Determine the (x, y) coordinate at the center of the cell enclosing the given text.  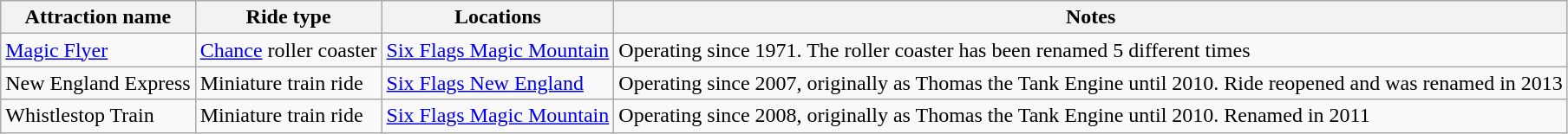
Attraction name (98, 17)
Locations (498, 17)
Whistlestop Train (98, 116)
New England Express (98, 83)
Ride type (288, 17)
Chance roller coaster (288, 50)
Magic Flyer (98, 50)
Operating since 2007, originally as Thomas the Tank Engine until 2010. Ride reopened and was renamed in 2013 (1091, 83)
Operating since 2008, originally as Thomas the Tank Engine until 2010. Renamed in 2011 (1091, 116)
Notes (1091, 17)
Operating since 1971. The roller coaster has been renamed 5 different times (1091, 50)
Six Flags New England (498, 83)
